Search for the cell housing the specified text and yield its (X, Y) center coordinate. 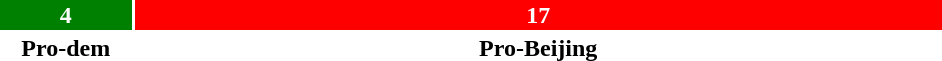
4 (66, 15)
17 (538, 15)
